Return [x, y] of the center of cell containing provided text 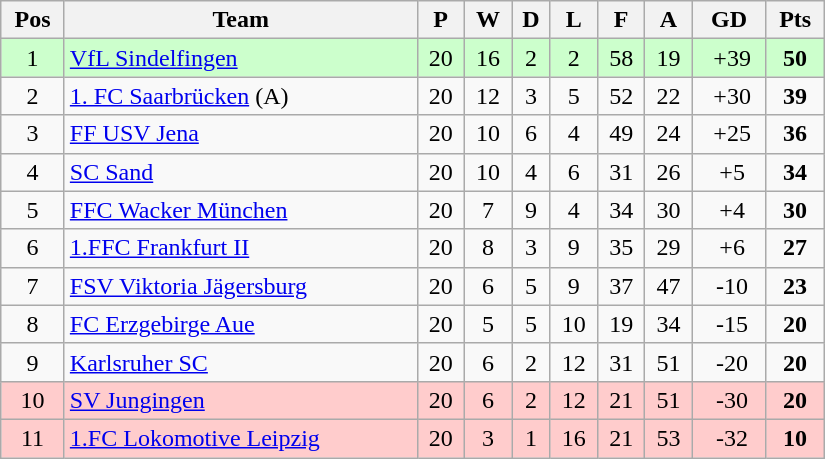
+4 [729, 210]
-30 [729, 400]
-20 [729, 362]
FSV Viktoria Jägersburg [240, 286]
27 [795, 248]
36 [795, 134]
+5 [729, 172]
39 [795, 96]
37 [620, 286]
+25 [729, 134]
24 [668, 134]
35 [620, 248]
+6 [729, 248]
SC Sand [240, 172]
22 [668, 96]
29 [668, 248]
1.FC Lokomotive Leipzig [240, 438]
23 [795, 286]
VfL Sindelfingen [240, 58]
-15 [729, 324]
FC Erzgebirge Aue [240, 324]
F [620, 20]
L [574, 20]
-32 [729, 438]
Team [240, 20]
P [440, 20]
W [488, 20]
+39 [729, 58]
-10 [729, 286]
Pos [33, 20]
49 [620, 134]
+30 [729, 96]
FF USV Jena [240, 134]
58 [620, 58]
D [531, 20]
GD [729, 20]
FFC Wacker München [240, 210]
1. FC Saarbrücken (A) [240, 96]
11 [33, 438]
Karlsruher SC [240, 362]
A [668, 20]
1.FFC Frankfurt II [240, 248]
Pts [795, 20]
26 [668, 172]
53 [668, 438]
52 [620, 96]
50 [795, 58]
SV Jungingen [240, 400]
47 [668, 286]
